Extract the [x, y] coordinate from the center of the cell holding the provided text.  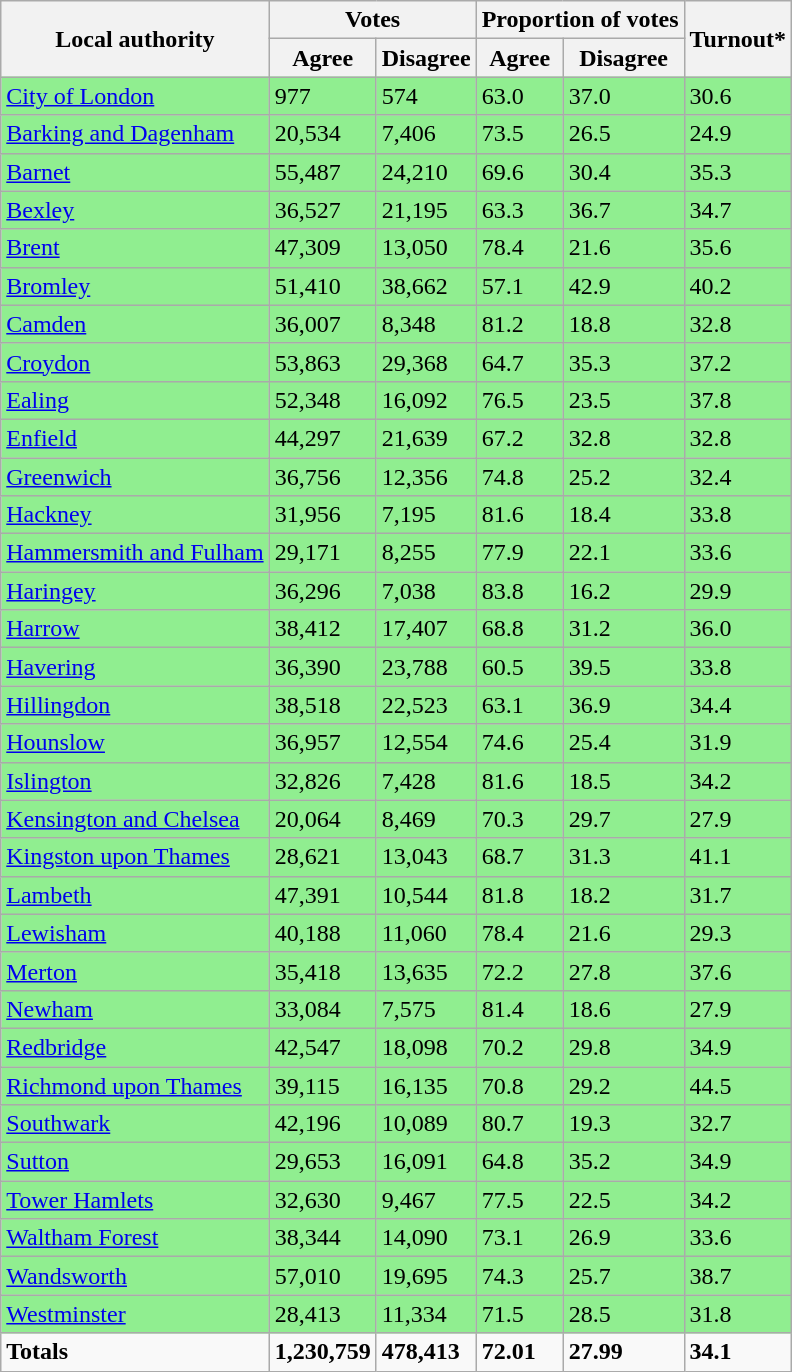
Turnout* [738, 39]
35.6 [738, 248]
8,348 [426, 324]
Hammersmith and Fulham [135, 553]
24,210 [426, 172]
26.5 [624, 134]
14,090 [426, 1238]
28,413 [322, 1314]
40.2 [738, 286]
21,195 [426, 210]
44.5 [738, 1085]
39,115 [322, 1085]
478,413 [426, 1352]
63.3 [520, 210]
25.7 [624, 1276]
22,523 [426, 705]
Newham [135, 1009]
25.4 [624, 743]
47,391 [322, 895]
64.7 [520, 362]
13,635 [426, 971]
11,334 [426, 1314]
31.9 [738, 743]
18.4 [624, 515]
38,518 [322, 705]
Harrow [135, 629]
City of London [135, 96]
63.1 [520, 705]
Totals [135, 1352]
36,007 [322, 324]
Bexley [135, 210]
83.8 [520, 591]
36.7 [624, 210]
33,084 [322, 1009]
31.2 [624, 629]
57,010 [322, 1276]
37.8 [738, 400]
64.8 [520, 1162]
23.5 [624, 400]
27.8 [624, 971]
Ealing [135, 400]
20,064 [322, 819]
57.1 [520, 286]
Southwark [135, 1124]
36.9 [624, 705]
77.9 [520, 553]
39.5 [624, 667]
27.99 [624, 1352]
38,412 [322, 629]
Waltham Forest [135, 1238]
29.2 [624, 1085]
72.2 [520, 971]
Tower Hamlets [135, 1200]
Merton [135, 971]
31,956 [322, 515]
Lewisham [135, 933]
30.4 [624, 172]
29.9 [738, 591]
55,487 [322, 172]
24.9 [738, 134]
19.3 [624, 1124]
42.9 [624, 286]
19,695 [426, 1276]
25.2 [624, 477]
16,135 [426, 1085]
37.0 [624, 96]
12,554 [426, 743]
29,171 [322, 553]
52,348 [322, 400]
Camden [135, 324]
37.2 [738, 362]
71.5 [520, 1314]
77.5 [520, 1200]
32,630 [322, 1200]
44,297 [322, 438]
Local authority [135, 39]
Enfield [135, 438]
Richmond upon Thames [135, 1085]
17,407 [426, 629]
7,575 [426, 1009]
977 [322, 96]
60.5 [520, 667]
35,418 [322, 971]
41.1 [738, 857]
32.4 [738, 477]
Wandsworth [135, 1276]
73.1 [520, 1238]
67.2 [520, 438]
76.5 [520, 400]
7,038 [426, 591]
36.0 [738, 629]
Croydon [135, 362]
31.8 [738, 1314]
37.6 [738, 971]
36,296 [322, 591]
42,547 [322, 1047]
Westminster [135, 1314]
Proportion of votes [580, 20]
34.7 [738, 210]
68.7 [520, 857]
18.6 [624, 1009]
Greenwich [135, 477]
Hillingdon [135, 705]
12,356 [426, 477]
32.7 [738, 1124]
7,406 [426, 134]
73.5 [520, 134]
30.6 [738, 96]
23,788 [426, 667]
20,534 [322, 134]
70.2 [520, 1047]
29.3 [738, 933]
36,957 [322, 743]
Islington [135, 781]
Havering [135, 667]
36,390 [322, 667]
Lambeth [135, 895]
38.7 [738, 1276]
Votes [372, 20]
22.1 [624, 553]
38,662 [426, 286]
Bromley [135, 286]
18.8 [624, 324]
7,195 [426, 515]
13,043 [426, 857]
13,050 [426, 248]
Kensington and Chelsea [135, 819]
69.6 [520, 172]
28,621 [322, 857]
16.2 [624, 591]
80.7 [520, 1124]
47,309 [322, 248]
Brent [135, 248]
10,544 [426, 895]
34.4 [738, 705]
29,653 [322, 1162]
22.5 [624, 1200]
11,060 [426, 933]
51,410 [322, 286]
38,344 [322, 1238]
Sutton [135, 1162]
Haringey [135, 591]
18,098 [426, 1047]
36,756 [322, 477]
21,639 [426, 438]
18.2 [624, 895]
Redbridge [135, 1047]
81.2 [520, 324]
16,091 [426, 1162]
31.7 [738, 895]
28.5 [624, 1314]
36,527 [322, 210]
81.4 [520, 1009]
1,230,759 [322, 1352]
8,255 [426, 553]
26.9 [624, 1238]
Barnet [135, 172]
Barking and Dagenham [135, 134]
29.8 [624, 1047]
68.8 [520, 629]
35.2 [624, 1162]
34.1 [738, 1352]
74.3 [520, 1276]
7,428 [426, 781]
70.8 [520, 1085]
40,188 [322, 933]
9,467 [426, 1200]
Kingston upon Thames [135, 857]
29.7 [624, 819]
32,826 [322, 781]
70.3 [520, 819]
18.5 [624, 781]
Hackney [135, 515]
Hounslow [135, 743]
31.3 [624, 857]
10,089 [426, 1124]
8,469 [426, 819]
74.6 [520, 743]
53,863 [322, 362]
16,092 [426, 400]
63.0 [520, 96]
81.8 [520, 895]
574 [426, 96]
72.01 [520, 1352]
74.8 [520, 477]
29,368 [426, 362]
42,196 [322, 1124]
